Output the (X, Y) coordinate of the center of the cell containing the given text.  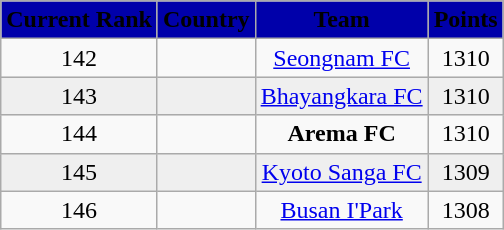
142 (80, 58)
Kyoto Sanga FC (342, 172)
146 (80, 210)
Busan I'Park (342, 210)
Points (466, 20)
Bhayangkara FC (342, 96)
1309 (466, 172)
145 (80, 172)
144 (80, 134)
Team (342, 20)
Seongnam FC (342, 58)
Country (206, 20)
Arema FC (342, 134)
1308 (466, 210)
Current Rank (80, 20)
143 (80, 96)
